Capture the cell that displays the provided text and extract its (x, y) central coordinate. 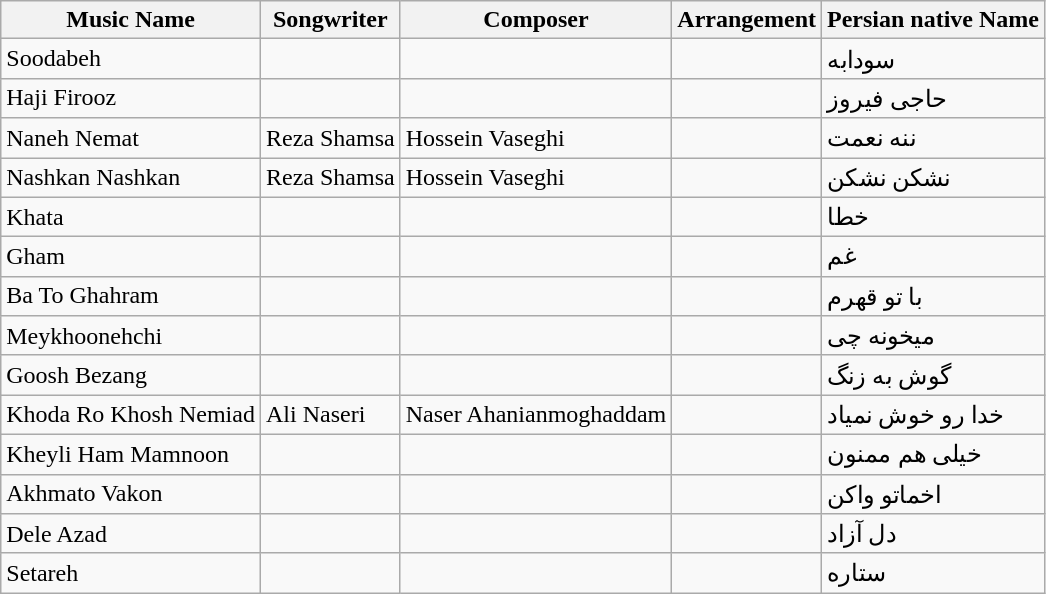
ستاره (934, 573)
Meykhoonehchi (131, 336)
خطا (934, 217)
Arrangement (747, 20)
سودابه (934, 59)
با تو قهرم (934, 296)
Haji Firooz (131, 98)
اخماتو واکن (934, 494)
Khoda Ro Khosh Nemiad (131, 415)
Khata (131, 217)
ننه نعمت (934, 138)
گوش به زنگ (934, 375)
Composer (536, 20)
Ba To Ghahram (131, 296)
Music Name (131, 20)
Songwriter (330, 20)
Naser Ahanianmoghaddam (536, 415)
Persian native Name (934, 20)
حاجی فیروز (934, 98)
غم (934, 257)
Kheyli Ham Mamnoon (131, 454)
Nashkan Nashkan (131, 178)
Setareh (131, 573)
دل آزاد (934, 534)
Naneh Nemat (131, 138)
Dele Azad (131, 534)
خدا رو خوش نمیاد (934, 415)
Ali Naseri (330, 415)
Akhmato Vakon (131, 494)
Goosh Bezang (131, 375)
Gham (131, 257)
خیلی هم ممنون (934, 454)
نشکن نشکن (934, 178)
میخونه چی (934, 336)
Soodabeh (131, 59)
